Determine the (X, Y) coordinate at the center of the cell enclosing the given text.  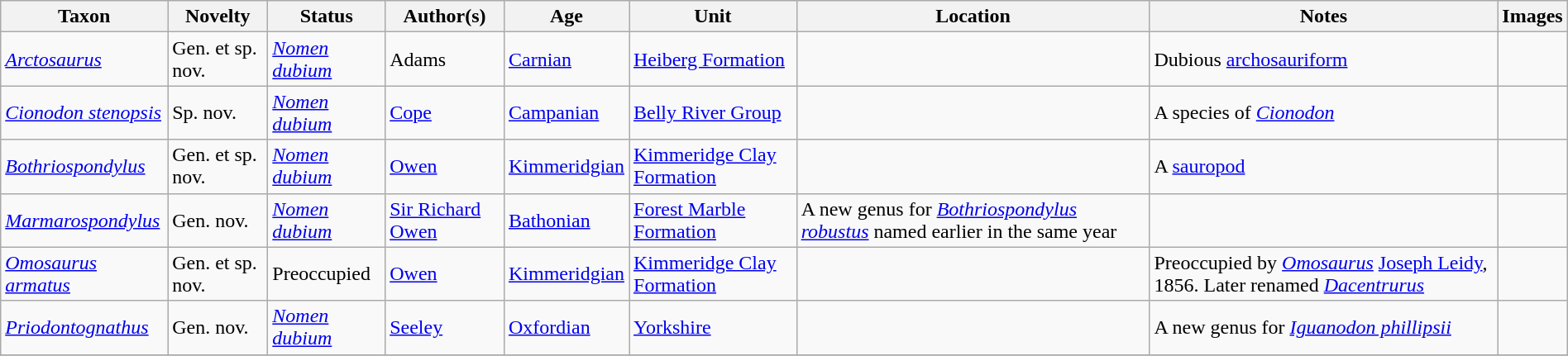
Omosaurus armatus (84, 274)
Marmarospondylus (84, 220)
Novelty (218, 17)
Arctosaurus (84, 59)
Age (566, 17)
Oxfordian (566, 327)
Forest Marble Formation (713, 220)
Seeley (445, 327)
Yorkshire (713, 327)
Bathonian (566, 220)
Dubious archosauriform (1323, 59)
Belly River Group (713, 112)
Unit (713, 17)
Notes (1323, 17)
Author(s) (445, 17)
Preoccupied (327, 274)
Cionodon stenopsis (84, 112)
Status (327, 17)
A new genus for Bothriospondylus robustus named earlier in the same year (973, 220)
Adams (445, 59)
Preoccupied by Omosaurus Joseph Leidy, 1856. Later renamed Dacentrurus (1323, 274)
Sp. nov. (218, 112)
A new genus for Iguanodon phillipsii (1323, 327)
Priodontognathus (84, 327)
Carnian (566, 59)
A sauropod (1323, 167)
Sir Richard Owen (445, 220)
Images (1532, 17)
Heiberg Formation (713, 59)
Campanian (566, 112)
Cope (445, 112)
Taxon (84, 17)
Location (973, 17)
Bothriospondylus (84, 167)
A species of Cionodon (1323, 112)
